Extract the [X, Y] coordinate from the center of the cell holding the provided text.  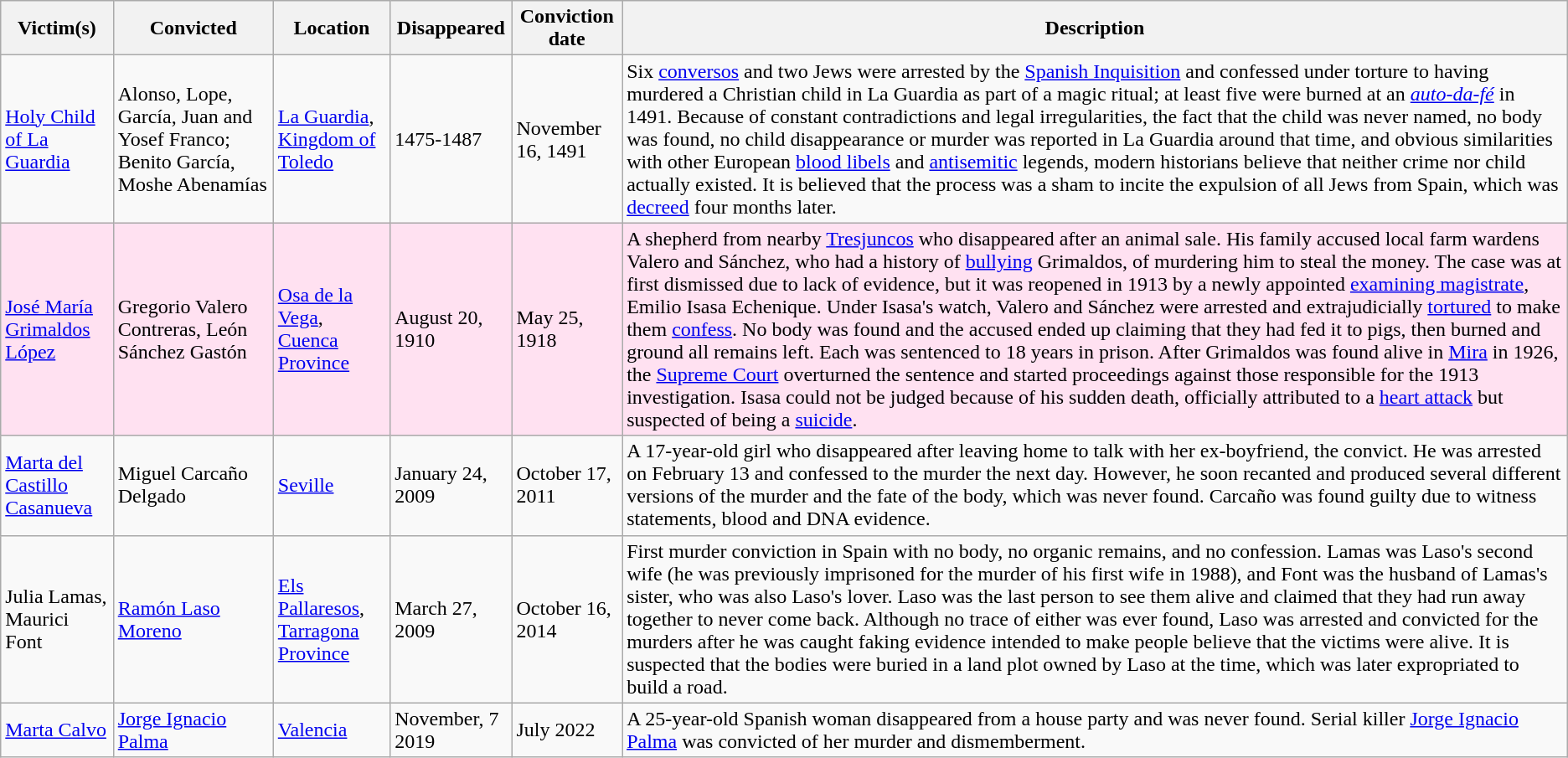
January 24, 2009 [451, 486]
La Guardia, Kingdom of Toledo [332, 139]
Victim(s) [57, 28]
Julia Lamas, Maurici Font [57, 619]
Seville [332, 486]
May 25, 1918 [567, 329]
Jorge Ignacio Palma [193, 730]
Conviction date [567, 28]
Convicted [193, 28]
Miguel Carcaño Delgado [193, 486]
October 17, 2011 [567, 486]
November, 7 2019 [451, 730]
August 20, 1910 [451, 329]
Holy Child of La Guardia [57, 139]
Ramón Laso Moreno [193, 619]
Marta Calvo [57, 730]
Marta del Castillo Casanueva [57, 486]
Disappeared [451, 28]
Location [332, 28]
Gregorio Valero Contreras, León Sánchez Gastón [193, 329]
José María Grimaldos López [57, 329]
1475-1487 [451, 139]
Description [1096, 28]
November 16, 1491 [567, 139]
March 27, 2009 [451, 619]
Osa de la Vega, Cuenca Province [332, 329]
October 16, 2014 [567, 619]
Els Pallaresos, Tarragona Province [332, 619]
Alonso, Lope, García, Juan and Yosef Franco; Benito García, Moshe Abenamías [193, 139]
July 2022 [567, 730]
Valencia [332, 730]
